Locate the cell with the specified text and output its (X, Y) center coordinate. 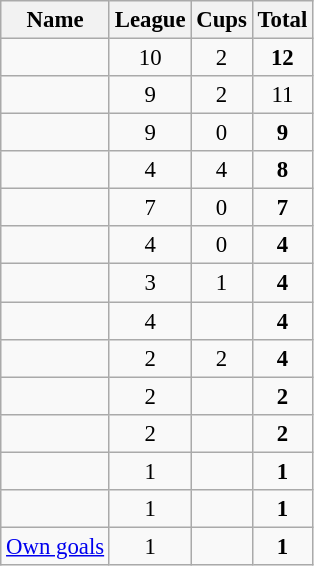
10 (150, 58)
Name (56, 20)
League (150, 20)
8 (282, 170)
Own goals (56, 546)
11 (282, 95)
12 (282, 58)
3 (150, 283)
Total (282, 20)
Cups (222, 20)
